For the text-containing cell, return its midpoint in [x, y] coordinate format. 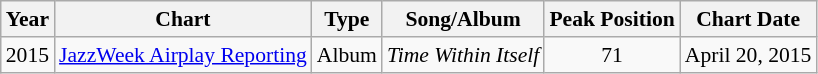
Song/Album [463, 19]
Peak Position [612, 19]
April 20, 2015 [748, 55]
Chart [183, 19]
Album [347, 55]
Year [28, 19]
JazzWeek Airplay Reporting [183, 55]
Time Within Itself [463, 55]
Type [347, 19]
2015 [28, 55]
Chart Date [748, 19]
71 [612, 55]
